Output the (x, y) coordinate of the center of the cell containing the given text.  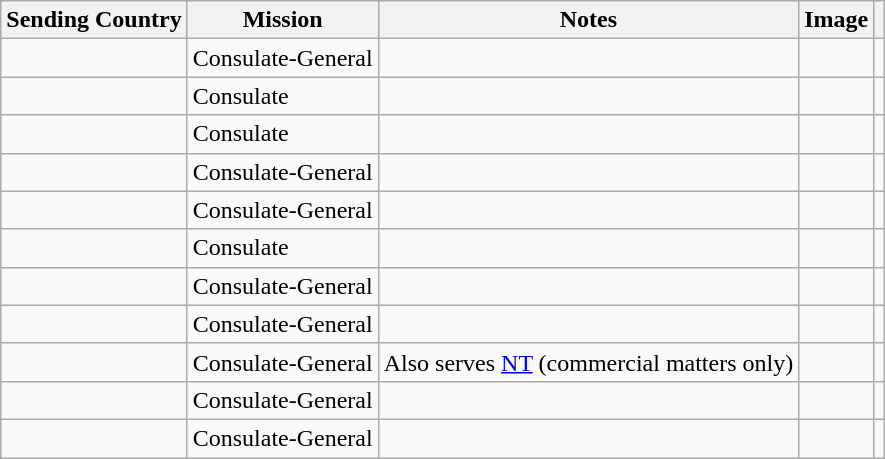
Also serves NT (commercial matters only) (588, 362)
Notes (588, 20)
Sending Country (94, 20)
Image (836, 20)
Mission (282, 20)
